Return the [X, Y] coordinate for the center point of the cell that contains the specified text.  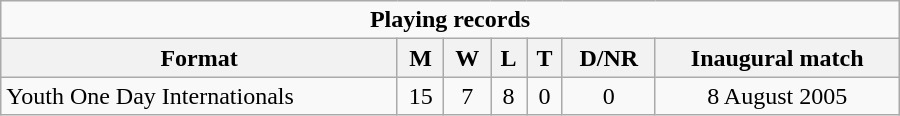
Inaugural match [777, 58]
8 August 2005 [777, 96]
7 [468, 96]
15 [420, 96]
Playing records [450, 20]
Format [200, 58]
8 [509, 96]
D/NR [608, 58]
Youth One Day Internationals [200, 96]
T [544, 58]
W [468, 58]
L [509, 58]
M [420, 58]
